Locate the cell with the specified text and output its (X, Y) center coordinate. 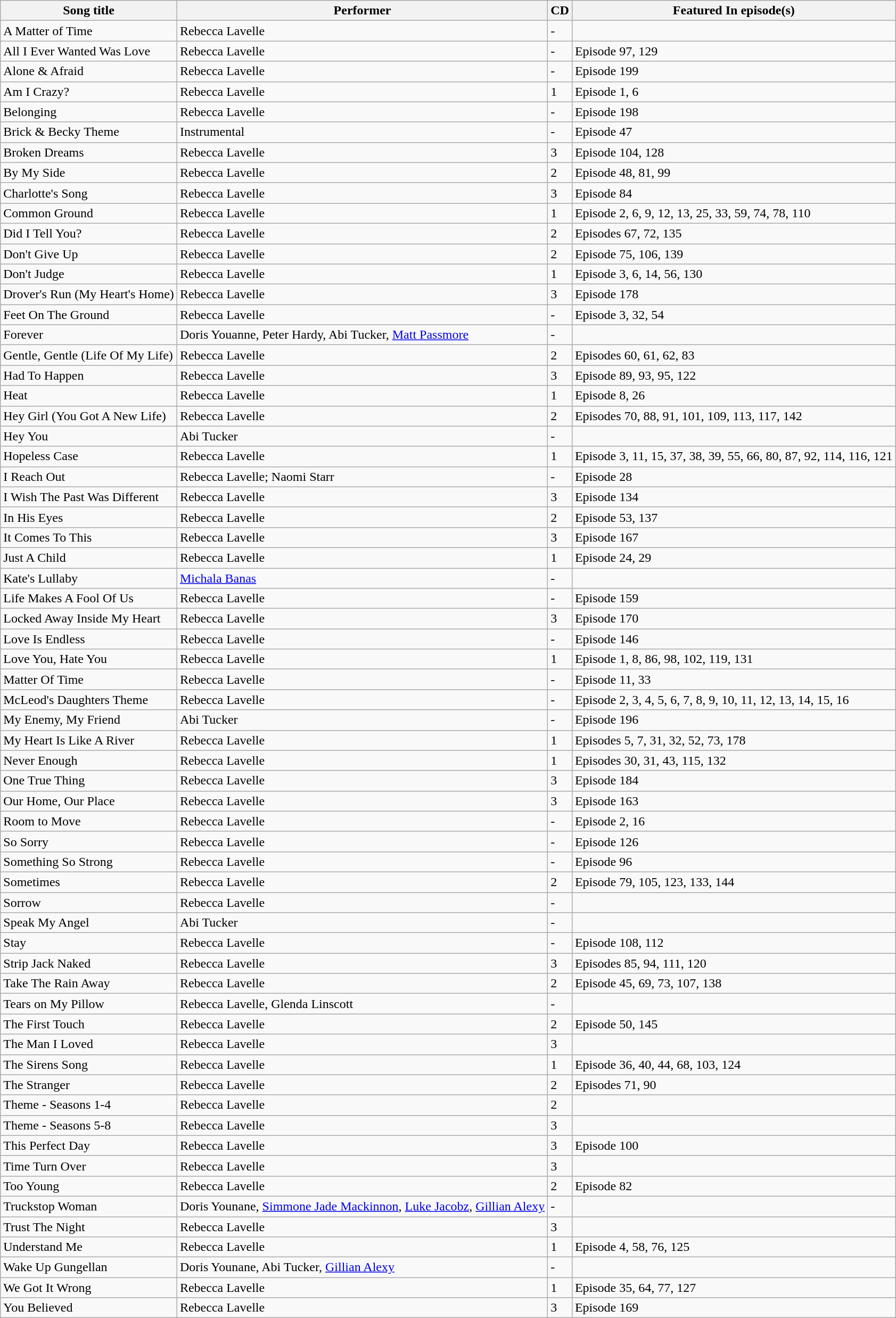
Belonging (89, 112)
The Stranger (89, 1085)
A Matter of Time (89, 31)
Understand Me (89, 1247)
You Believed (89, 1308)
Episode 3, 6, 14, 56, 130 (734, 274)
Episode 100 (734, 1145)
Episodes 5, 7, 31, 32, 52, 73, 178 (734, 740)
My Enemy, My Friend (89, 720)
Our Home, Our Place (89, 801)
Speak My Angel (89, 923)
Stay (89, 943)
Gentle, Gentle (Life Of My Life) (89, 355)
Wake Up Gungellan (89, 1267)
Rebecca Lavelle, Glenda Linscott (362, 1004)
Never Enough (89, 760)
Episodes 67, 72, 135 (734, 233)
Episode 170 (734, 619)
Brick & Becky Theme (89, 132)
Episode 184 (734, 781)
Episode 24, 29 (734, 558)
Episode 104, 128 (734, 152)
Episode 2, 6, 9, 12, 13, 25, 33, 59, 74, 78, 110 (734, 213)
Episode 96 (734, 862)
Doris Younane, Abi Tucker, Gillian Alexy (362, 1267)
Episode 48, 81, 99 (734, 173)
Strip Jack Naked (89, 963)
Episodes 30, 31, 43, 115, 132 (734, 760)
Episode 2, 3, 4, 5, 6, 7, 8, 9, 10, 11, 12, 13, 14, 15, 16 (734, 700)
Don't Judge (89, 274)
Episode 169 (734, 1308)
Hopeless Case (89, 456)
I Reach Out (89, 477)
Episode 196 (734, 720)
Locked Away Inside My Heart (89, 619)
Hey Girl (You Got A New Life) (89, 416)
Episode 3, 11, 15, 37, 38, 39, 55, 66, 80, 87, 92, 114, 116, 121 (734, 456)
Episode 45, 69, 73, 107, 138 (734, 984)
Episode 97, 129 (734, 51)
Episode 8, 26 (734, 396)
McLeod's Daughters Theme (89, 700)
Episode 3, 32, 54 (734, 315)
Love You, Hate You (89, 659)
Take The Rain Away (89, 984)
I Wish The Past Was Different (89, 497)
All I Ever Wanted Was Love (89, 51)
Episode 163 (734, 801)
In His Eyes (89, 517)
Episode 2, 16 (734, 821)
By My Side (89, 173)
Theme - Seasons 5-8 (89, 1125)
The Man I Loved (89, 1044)
One True Thing (89, 781)
Rebecca Lavelle; Naomi Starr (362, 477)
Episode 11, 33 (734, 680)
Something So Strong (89, 862)
This Perfect Day (89, 1145)
Instrumental (362, 132)
Did I Tell You? (89, 233)
Kate's Lullaby (89, 578)
Just A Child (89, 558)
Episode 126 (734, 841)
Episode 47 (734, 132)
Episode 1, 8, 86, 98, 102, 119, 131 (734, 659)
Alone & Afraid (89, 71)
My Heart Is Like A River (89, 740)
The Sirens Song (89, 1065)
Drover's Run (My Heart's Home) (89, 294)
Episode 146 (734, 639)
Episode 198 (734, 112)
Love Is Endless (89, 639)
The First Touch (89, 1024)
Episode 178 (734, 294)
Episode 35, 64, 77, 127 (734, 1288)
Broken Dreams (89, 152)
Episode 89, 93, 95, 122 (734, 375)
Had To Happen (89, 375)
Theme - Seasons 1-4 (89, 1105)
Sometimes (89, 882)
Episode 159 (734, 599)
Am I Crazy? (89, 92)
Episode 50, 145 (734, 1024)
Episode 1, 6 (734, 92)
Episodes 70, 88, 91, 101, 109, 113, 117, 142 (734, 416)
Too Young (89, 1186)
So Sorry (89, 841)
Episodes 60, 61, 62, 83 (734, 355)
Truckstop Woman (89, 1206)
Episode 199 (734, 71)
Episode 4, 58, 76, 125 (734, 1247)
CD (560, 11)
Episodes 85, 94, 111, 120 (734, 963)
Trust The Night (89, 1226)
Forever (89, 335)
Life Makes A Fool Of Us (89, 599)
Episode 167 (734, 537)
Episode 75, 106, 139 (734, 254)
Episode 134 (734, 497)
Episode 108, 112 (734, 943)
Episode 84 (734, 193)
Episodes 71, 90 (734, 1085)
Hey You (89, 436)
Performer (362, 11)
Charlotte's Song (89, 193)
Feet On The Ground (89, 315)
Room to Move (89, 821)
Michala Banas (362, 578)
Heat (89, 396)
Episode 28 (734, 477)
It Comes To This (89, 537)
Doris Youanne, Peter Hardy, Abi Tucker, Matt Passmore (362, 335)
Sorrow (89, 903)
Tears on My Pillow (89, 1004)
Episode 53, 137 (734, 517)
Don't Give Up (89, 254)
Song title (89, 11)
We Got It Wrong (89, 1288)
Common Ground (89, 213)
Featured In episode(s) (734, 11)
Episode 36, 40, 44, 68, 103, 124 (734, 1065)
Time Turn Over (89, 1166)
Episode 79, 105, 123, 133, 144 (734, 882)
Matter Of Time (89, 680)
Episode 82 (734, 1186)
Doris Younane, Simmone Jade Mackinnon, Luke Jacobz, Gillian Alexy (362, 1206)
